Identify which cell holds the provided text, then report its (X, Y) central coordinate. 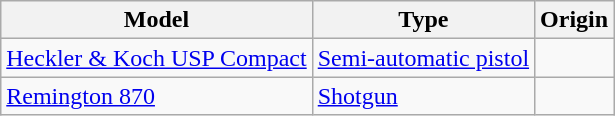
Origin (574, 20)
Type (423, 20)
Heckler & Koch USP Compact (156, 58)
Semi-automatic pistol (423, 58)
Remington 870 (156, 96)
Shotgun (423, 96)
Model (156, 20)
